Detect which cell encompasses the target text, then output its (X, Y) center coordinate. 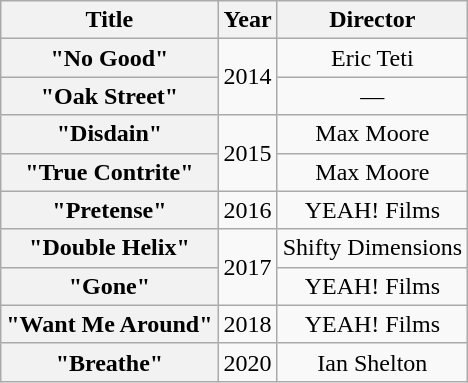
"True Contrite" (110, 172)
2017 (248, 267)
"Breathe" (110, 362)
Year (248, 20)
— (372, 96)
Ian Shelton (372, 362)
"No Good" (110, 58)
"Oak Street" (110, 96)
Title (110, 20)
Director (372, 20)
2018 (248, 324)
"Double Helix" (110, 248)
Shifty Dimensions (372, 248)
2016 (248, 210)
"Gone" (110, 286)
2014 (248, 77)
"Want Me Around" (110, 324)
2020 (248, 362)
2015 (248, 153)
Eric Teti (372, 58)
"Pretense" (110, 210)
"Disdain" (110, 134)
